Provide the [x, y] coordinate of the cell's center where the given text is located.  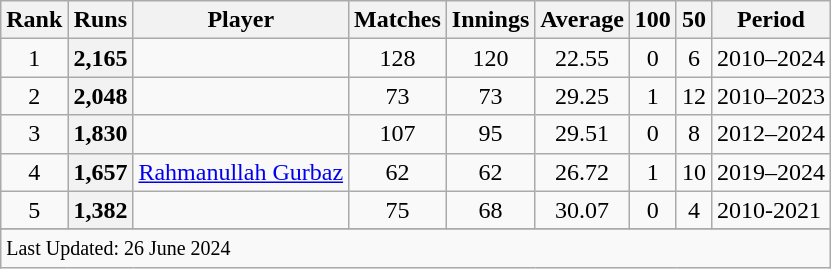
128 [398, 58]
107 [398, 134]
22.55 [582, 58]
50 [694, 20]
Matches [398, 20]
2,048 [100, 96]
6 [694, 58]
2,165 [100, 58]
1,830 [100, 134]
120 [490, 58]
Innings [490, 20]
12 [694, 96]
2019–2024 [770, 172]
Player [241, 20]
8 [694, 134]
5 [34, 210]
26.72 [582, 172]
2010–2024 [770, 58]
10 [694, 172]
2012–2024 [770, 134]
Average [582, 20]
2010–2023 [770, 96]
68 [490, 210]
2 [34, 96]
1,657 [100, 172]
Last Updated: 26 June 2024 [416, 248]
29.51 [582, 134]
100 [652, 20]
Period [770, 20]
95 [490, 134]
75 [398, 210]
Rank [34, 20]
29.25 [582, 96]
Runs [100, 20]
30.07 [582, 210]
3 [34, 134]
2010-2021 [770, 210]
1,382 [100, 210]
Rahmanullah Gurbaz [241, 172]
